Locate the cell with the specified text and output its (x, y) center coordinate. 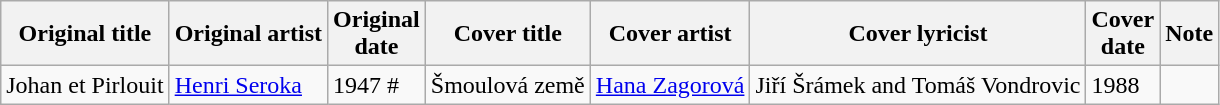
Original date (377, 34)
Note (1190, 34)
Henri Seroka (248, 85)
Original artist (248, 34)
Jiří Šrámek and Tomáš Vondrovic (918, 85)
Hana Zagorová (670, 85)
Cover artist (670, 34)
Cover date (1123, 34)
Šmoulová země (508, 85)
1988 (1123, 85)
1947 # (377, 85)
Cover title (508, 34)
Original title (85, 34)
Cover lyricist (918, 34)
Johan et Pirlouit (85, 85)
